For the text-containing cell, return its midpoint in [X, Y] coordinate format. 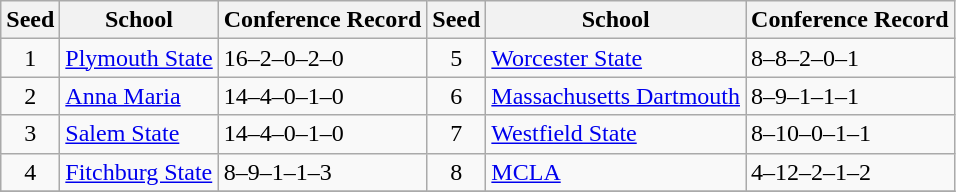
Worcester State [616, 58]
4 [30, 172]
Salem State [139, 134]
Fitchburg State [139, 172]
Plymouth State [139, 58]
Westfield State [616, 134]
8–10–0–1–1 [850, 134]
1 [30, 58]
8–8–2–0–1 [850, 58]
5 [456, 58]
4–12–2–1–2 [850, 172]
8 [456, 172]
6 [456, 96]
Massachusetts Dartmouth [616, 96]
3 [30, 134]
2 [30, 96]
8–9–1–1–3 [322, 172]
16–2–0–2–0 [322, 58]
8–9–1–1–1 [850, 96]
7 [456, 134]
Anna Maria [139, 96]
MCLA [616, 172]
